Locate the cell with the specified text and output its [x, y] center coordinate. 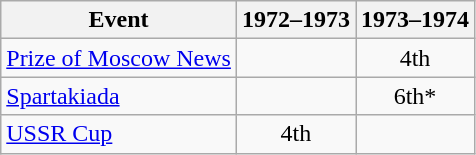
1973–1974 [416, 20]
Spartakiada [119, 96]
6th* [416, 96]
Event [119, 20]
Prize of Moscow News [119, 58]
1972–1973 [296, 20]
USSR Cup [119, 134]
